Locate the cell with the specified text and output its (X, Y) center coordinate. 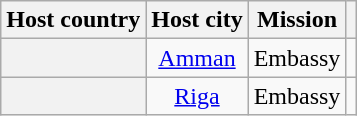
Amman (197, 58)
Riga (197, 96)
Host city (197, 20)
Mission (297, 20)
Host country (74, 20)
